Locate the cell with the specified text and output its (X, Y) center coordinate. 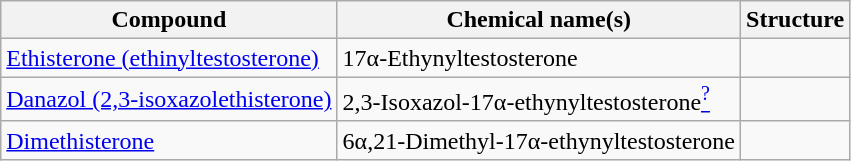
6α,21-Dimethyl-17α-ethynyltestosterone (538, 140)
Dimethisterone (169, 140)
Structure (796, 20)
2,3-Isoxazol-17α-ethynyltestosterone? (538, 100)
Compound (169, 20)
Ethisterone (ethinyltestosterone) (169, 58)
17α-Ethynyltestosterone (538, 58)
Chemical name(s) (538, 20)
Danazol (2,3-isoxazolethisterone) (169, 100)
